Scan for the cell matching the given text and deliver its [X, Y] coordinate at center. 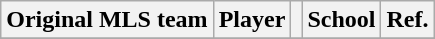
School [342, 20]
Original MLS team [107, 20]
Ref. [408, 20]
Player [252, 20]
